Extract the (x, y) coordinate from the center of the cell holding the provided text.  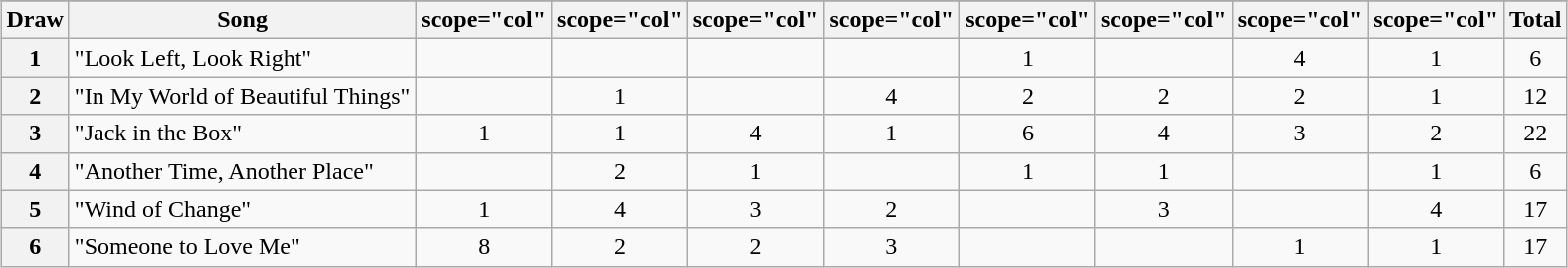
22 (1536, 134)
8 (484, 247)
Draw (35, 20)
"Look Left, Look Right" (242, 58)
12 (1536, 96)
Song (242, 20)
"In My World of Beautiful Things" (242, 96)
"Another Time, Another Place" (242, 171)
"Jack in the Box" (242, 134)
Total (1536, 20)
"Someone to Love Me" (242, 247)
"Wind of Change" (242, 209)
5 (35, 209)
